Locate the cell with the specified text and output its [x, y] center coordinate. 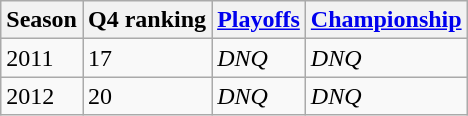
2011 [42, 58]
20 [146, 96]
Q4 ranking [146, 20]
Season [42, 20]
2012 [42, 96]
Championship [386, 20]
Playoffs [259, 20]
17 [146, 58]
